Detect which cell encompasses the target text, then output its [x, y] center coordinate. 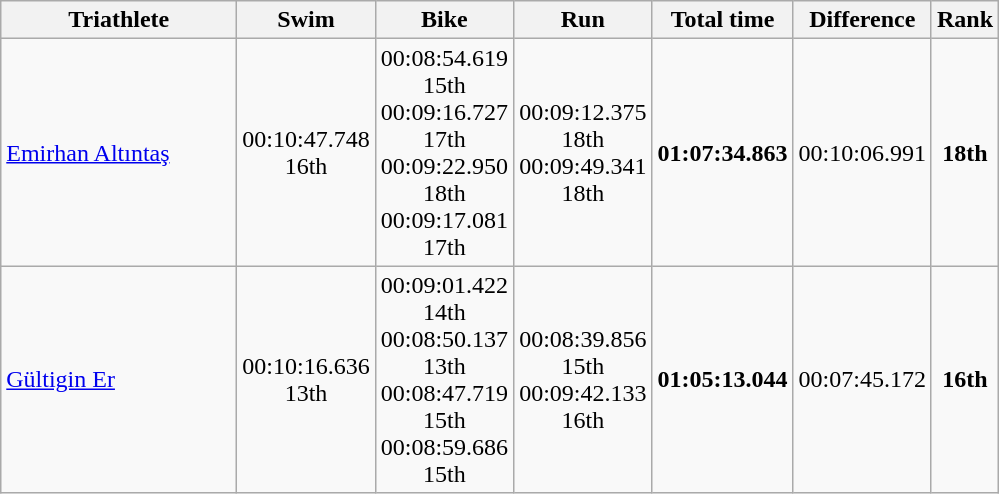
00:09:01.422 14th00:08:50.137 13th00:08:47.719 15th00:08:59.686 15th [444, 380]
00:09:12.375 18th00:09:49.341 18th [583, 152]
16th [964, 380]
00:08:54.619 15th00:09:16.727 17th00:09:22.950 18th00:09:17.081 17th [444, 152]
Gültigin Er [119, 380]
Difference [862, 20]
Triathlete [119, 20]
Emirhan Altıntaş [119, 152]
Total time [722, 20]
Swim [306, 20]
00:10:47.748 16th [306, 152]
Bike [444, 20]
01:07:34.863 [722, 152]
Rank [964, 20]
Run [583, 20]
01:05:13.044 [722, 380]
18th [964, 152]
00:10:06.991 [862, 152]
00:08:39.856 15th00:09:42.133 16th [583, 380]
00:10:16.636 13th [306, 380]
00:07:45.172 [862, 380]
